Extract the (x, y) coordinate from the center of the cell holding the provided text.  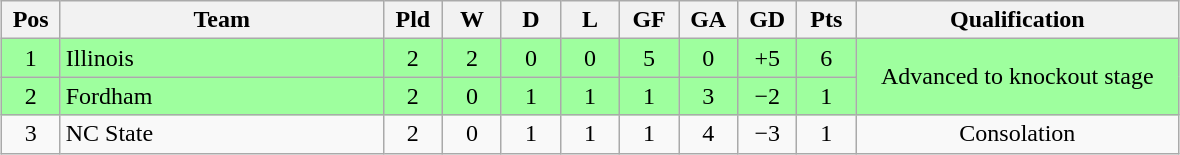
D (530, 20)
Advanced to knockout stage (1018, 77)
Consolation (1018, 134)
L (590, 20)
−3 (768, 134)
5 (650, 58)
Fordham (222, 96)
Illinois (222, 58)
GA (708, 20)
+5 (768, 58)
Qualification (1018, 20)
W (472, 20)
Pld (412, 20)
6 (826, 58)
Pos (30, 20)
4 (708, 134)
Pts (826, 20)
GD (768, 20)
−2 (768, 96)
Team (222, 20)
GF (650, 20)
NC State (222, 134)
